Search for the cell housing the specified text and yield its [X, Y] center coordinate. 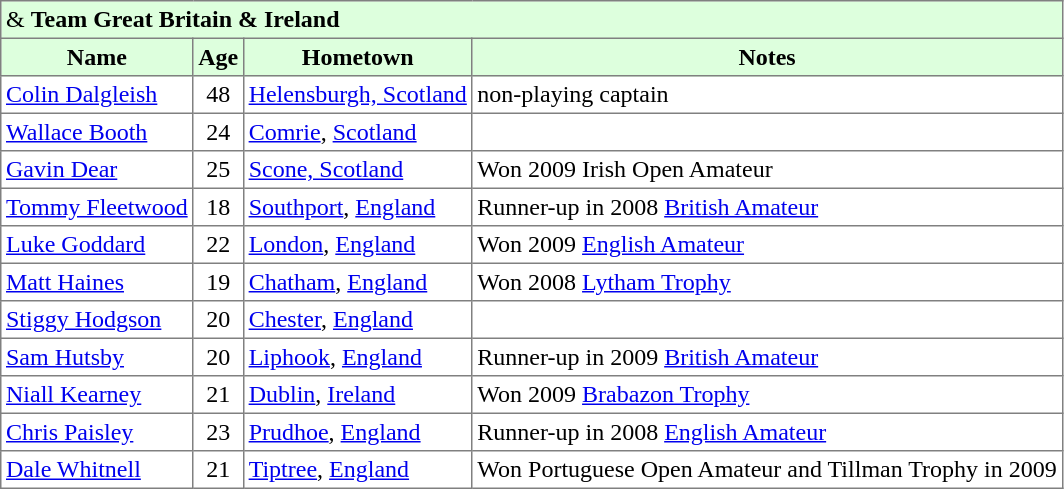
Helensburgh, Scotland [358, 95]
Tiptree, England [358, 470]
Dublin, Ireland [358, 395]
Runner-up in 2008 English Amateur [767, 432]
Runner-up in 2009 British Amateur [767, 357]
Southport, England [358, 207]
Sam Hutsby [97, 357]
Runner-up in 2008 British Amateur [767, 207]
Hometown [358, 57]
Prudhoe, England [358, 432]
Gavin Dear [97, 170]
19 [218, 282]
Notes [767, 57]
Name [97, 57]
Matt Haines [97, 282]
Comrie, Scotland [358, 132]
Won 2009 English Amateur [767, 245]
22 [218, 245]
Luke Goddard [97, 245]
Niall Kearney [97, 395]
Liphook, England [358, 357]
25 [218, 170]
London, England [358, 245]
48 [218, 95]
Wallace Booth [97, 132]
23 [218, 432]
Won 2009 Irish Open Amateur [767, 170]
Stiggy Hodgson [97, 320]
& Team Great Britain & Ireland [532, 20]
non-playing captain [767, 95]
18 [218, 207]
Colin Dalgleish [97, 95]
Won Portuguese Open Amateur and Tillman Trophy in 2009 [767, 470]
Won 2008 Lytham Trophy [767, 282]
Chester, England [358, 320]
24 [218, 132]
Scone, Scotland [358, 170]
Won 2009 Brabazon Trophy [767, 395]
Age [218, 57]
Chatham, England [358, 282]
Tommy Fleetwood [97, 207]
Dale Whitnell [97, 470]
Chris Paisley [97, 432]
